Scan for the cell matching the given text and deliver its [X, Y] coordinate at center. 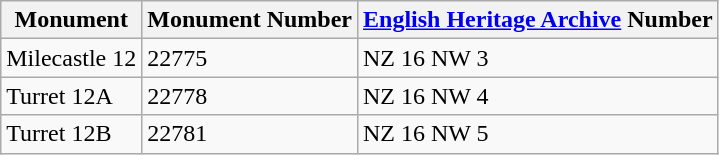
Milecastle 12 [72, 58]
22775 [250, 58]
Turret 12A [72, 96]
Turret 12B [72, 134]
NZ 16 NW 4 [538, 96]
NZ 16 NW 3 [538, 58]
Monument Number [250, 20]
Monument [72, 20]
NZ 16 NW 5 [538, 134]
22781 [250, 134]
English Heritage Archive Number [538, 20]
22778 [250, 96]
